Identify which cell holds the provided text, then report its [X, Y] central coordinate. 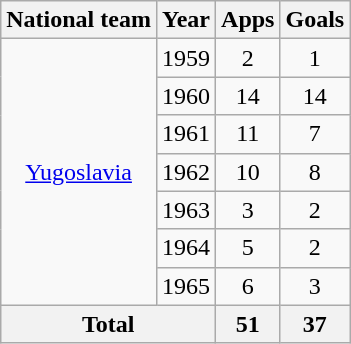
1964 [186, 248]
Total [108, 324]
National team [79, 20]
6 [248, 286]
1965 [186, 286]
Apps [248, 20]
5 [248, 248]
51 [248, 324]
7 [315, 134]
1962 [186, 172]
1963 [186, 210]
11 [248, 134]
Year [186, 20]
1960 [186, 96]
Yugoslavia [79, 172]
8 [315, 172]
1961 [186, 134]
37 [315, 324]
10 [248, 172]
1959 [186, 58]
Goals [315, 20]
1 [315, 58]
